For the text-containing cell, return its midpoint in [X, Y] coordinate format. 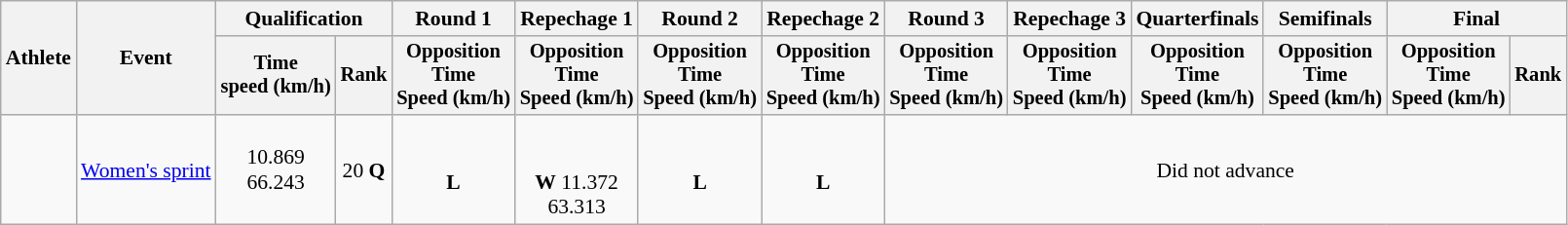
Timespeed (km/h) [277, 76]
Round 2 [699, 19]
Round 1 [454, 19]
Quarterfinals [1197, 19]
Did not advance [1225, 169]
Repechage 2 [824, 19]
Event [146, 58]
Qualification [304, 19]
Athlete [39, 58]
Semifinals [1325, 19]
20 Q [364, 169]
Round 3 [947, 19]
Repechage 3 [1069, 19]
Women's sprint [146, 169]
10.86966.243 [277, 169]
Final [1476, 19]
Repechage 1 [577, 19]
W 11.37263.313 [577, 169]
